Locate the cell with the specified text and output its [X, Y] center coordinate. 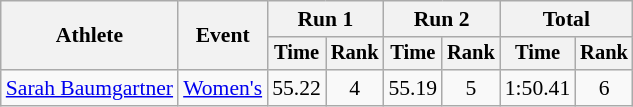
5 [471, 88]
55.22 [296, 88]
Total [566, 19]
Athlete [90, 36]
Run 1 [325, 19]
4 [355, 88]
1:50.41 [538, 88]
Sarah Baumgartner [90, 88]
55.19 [412, 88]
Women's [222, 88]
Event [222, 36]
Run 2 [441, 19]
6 [604, 88]
